Search for the cell housing the specified text and yield its (X, Y) center coordinate. 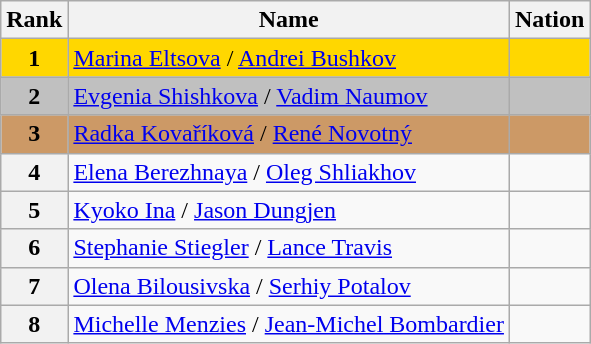
1 (34, 58)
8 (34, 324)
Stephanie Stiegler / Lance Travis (289, 248)
Michelle Menzies / Jean-Michel Bombardier (289, 324)
Marina Eltsova / Andrei Bushkov (289, 58)
Elena Berezhnaya / Oleg Shliakhov (289, 172)
Name (289, 20)
5 (34, 210)
Nation (549, 20)
4 (34, 172)
Kyoko Ina / Jason Dungjen (289, 210)
Evgenia Shishkova / Vadim Naumov (289, 96)
7 (34, 286)
3 (34, 134)
2 (34, 96)
Rank (34, 20)
Olena Bilousivska / Serhiy Potalov (289, 286)
6 (34, 248)
Radka Kovaříková / René Novotný (289, 134)
